Locate the cell with the specified text and output its [X, Y] center coordinate. 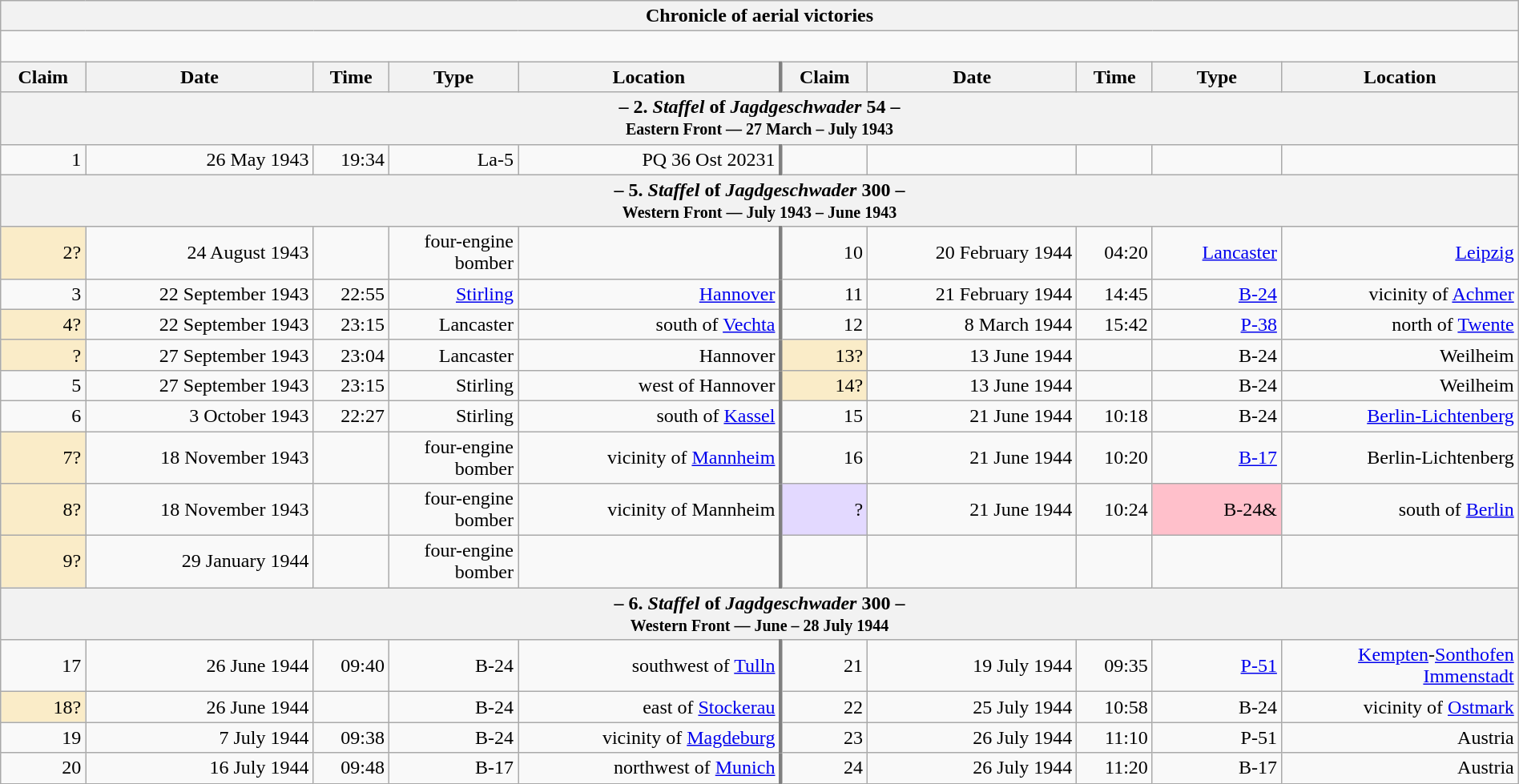
19 [43, 738]
11 [824, 294]
vicinity of Ostmark [1400, 707]
Leipzig [1400, 253]
16 [824, 456]
09:35 [1114, 666]
21 February 1944 [973, 294]
23:04 [351, 355]
11:10 [1114, 738]
3 [43, 294]
22:27 [351, 416]
20 [43, 768]
19 July 1944 [973, 666]
19:34 [351, 159]
northwest of Munich [650, 768]
– 6. Staffel of Jagdgeschwader 300 –Western Front — June – 28 July 1944 [759, 613]
04:20 [1114, 253]
P-38 [1216, 324]
6 [43, 416]
vicinity of Achmer [1400, 294]
south of Kassel [650, 416]
22 [824, 707]
La-5 [453, 159]
26 May 1943 [199, 159]
4? [43, 324]
7? [43, 456]
23 [824, 738]
20 February 1944 [973, 253]
east of Stockerau [650, 707]
09:40 [351, 666]
7 July 1944 [199, 738]
16 July 1944 [199, 768]
21 [824, 666]
11:20 [1114, 768]
– 5. Staffel of Jagdgeschwader 300 –Western Front — July 1943 – June 1943 [759, 200]
14? [824, 385]
22:55 [351, 294]
Kempten-SonthofenImmenstadt [1400, 666]
10:24 [1114, 509]
B-24& [1216, 509]
25 July 1944 [973, 707]
west of Hannover [650, 385]
09:48 [351, 768]
9? [43, 562]
15:42 [1114, 324]
17 [43, 666]
10:18 [1114, 416]
south of Vechta [650, 324]
10:20 [1114, 456]
2? [43, 253]
29 January 1944 [199, 562]
15 [824, 416]
3 October 1943 [199, 416]
24 [824, 768]
10:58 [1114, 707]
5 [43, 385]
8 March 1944 [973, 324]
north of Twente [1400, 324]
8? [43, 509]
13? [824, 355]
south of Berlin [1400, 509]
12 [824, 324]
vicinity of Magdeburg [650, 738]
Chronicle of aerial victories [759, 16]
10 [824, 253]
PQ 36 Ost 20231 [650, 159]
09:38 [351, 738]
southwest of Tulln [650, 666]
24 August 1943 [199, 253]
18? [43, 707]
1 [43, 159]
– 2. Staffel of Jagdgeschwader 54 –Eastern Front — 27 March – July 1943 [759, 119]
14:45 [1114, 294]
